Provide the [x, y] coordinate of the cell's center where the given text is located.  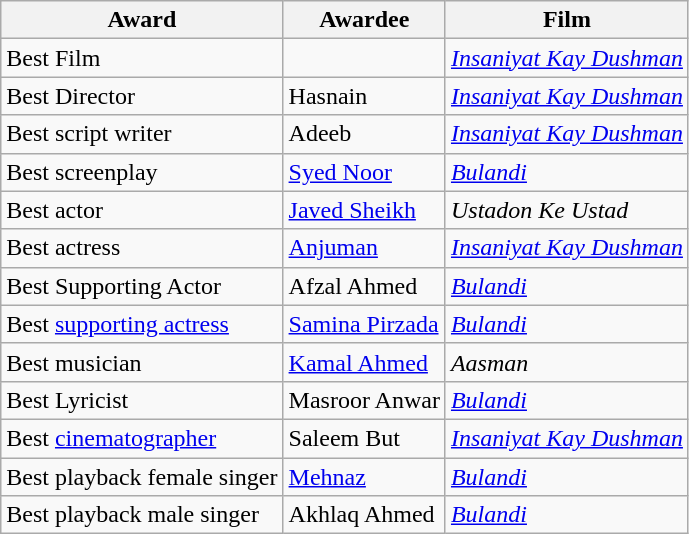
Best script writer [142, 134]
Best Lyricist [142, 400]
Best playback female singer [142, 477]
Javed Sheikh [364, 210]
Best actress [142, 248]
Best Film [142, 58]
Samina Pirzada [364, 324]
Best musician [142, 362]
Awardee [364, 20]
Kamal Ahmed [364, 362]
Best playback male singer [142, 515]
Anjuman [364, 248]
Best supporting actress [142, 324]
Aasman [566, 362]
Saleem But [364, 438]
Masroor Anwar [364, 400]
Best actor [142, 210]
Mehnaz [364, 477]
Syed Noor [364, 172]
Afzal Ahmed [364, 286]
Award [142, 20]
Best screenplay [142, 172]
Best Director [142, 96]
Akhlaq Ahmed [364, 515]
Film [566, 20]
Best cinematographer [142, 438]
Ustadon Ke Ustad [566, 210]
Best Supporting Actor [142, 286]
Adeeb [364, 134]
Hasnain [364, 96]
